Identify which cell holds the provided text, then report its (x, y) central coordinate. 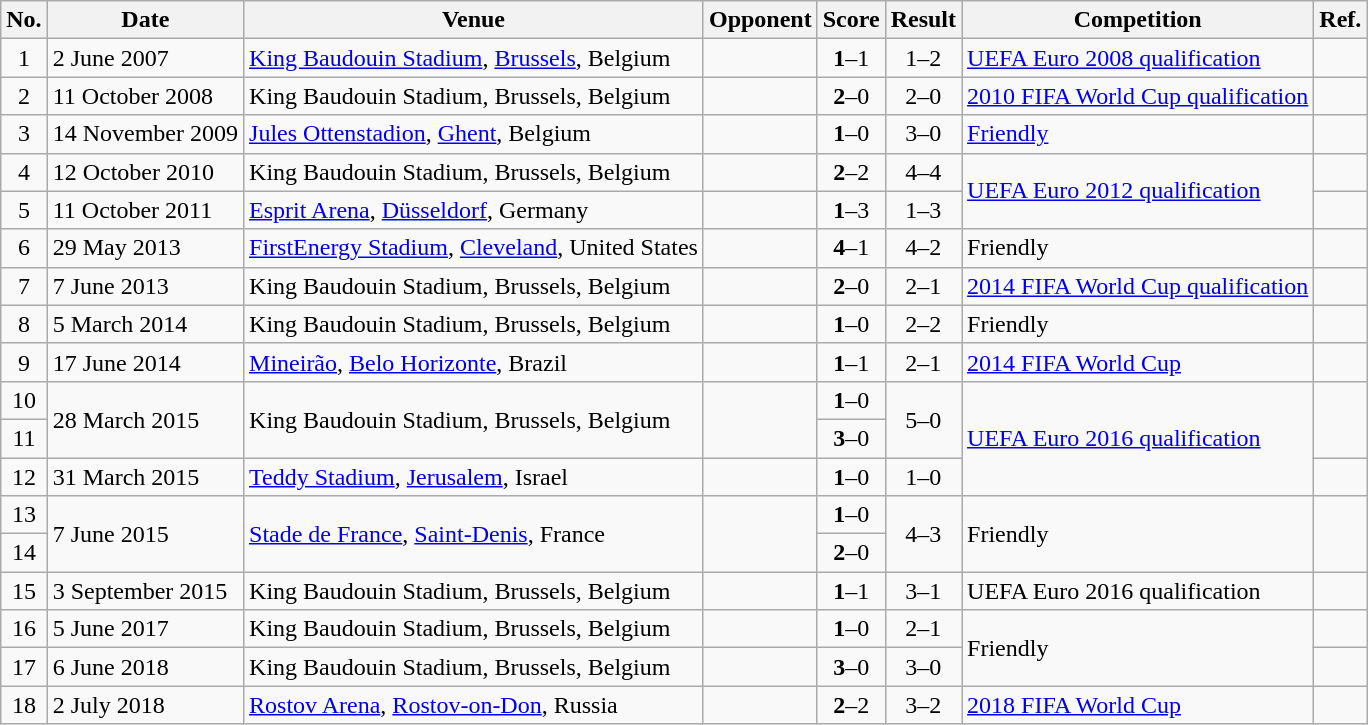
Date (145, 20)
2 June 2007 (145, 58)
2 July 2018 (145, 705)
14 (24, 553)
UEFA Euro 2012 qualification (1138, 191)
12 October 2010 (145, 172)
31 March 2015 (145, 477)
17 June 2014 (145, 362)
6 (24, 248)
16 (24, 629)
14 November 2009 (145, 134)
Score (851, 20)
3 September 2015 (145, 591)
Result (923, 20)
2014 FIFA World Cup (1138, 362)
3 (24, 134)
2 (24, 96)
4–2 (923, 248)
Mineirão, Belo Horizonte, Brazil (474, 362)
3–2 (923, 705)
17 (24, 667)
Venue (474, 20)
Competition (1138, 20)
7 June 2015 (145, 534)
1–2 (923, 58)
4 (24, 172)
Rostov Arena, Rostov-on-Don, Russia (474, 705)
Ref. (1340, 20)
29 May 2013 (145, 248)
1 (24, 58)
15 (24, 591)
2014 FIFA World Cup qualification (1138, 286)
Opponent (760, 20)
Esprit Arena, Düsseldorf, Germany (474, 210)
5 (24, 210)
4–3 (923, 534)
5 March 2014 (145, 324)
7 (24, 286)
2010 FIFA World Cup qualification (1138, 96)
11 October 2011 (145, 210)
2018 FIFA World Cup (1138, 705)
4–1 (851, 248)
No. (24, 20)
9 (24, 362)
5–0 (923, 419)
4–4 (923, 172)
FirstEnergy Stadium, Cleveland, United States (474, 248)
UEFA Euro 2008 qualification (1138, 58)
8 (24, 324)
18 (24, 705)
Teddy Stadium, Jerusalem, Israel (474, 477)
6 June 2018 (145, 667)
28 March 2015 (145, 419)
5 June 2017 (145, 629)
Jules Ottenstadion, Ghent, Belgium (474, 134)
Stade de France, Saint-Denis, France (474, 534)
3–1 (923, 591)
10 (24, 400)
12 (24, 477)
13 (24, 515)
7 June 2013 (145, 286)
11 (24, 438)
11 October 2008 (145, 96)
